Scan for the cell matching the given text and deliver its [X, Y] coordinate at center. 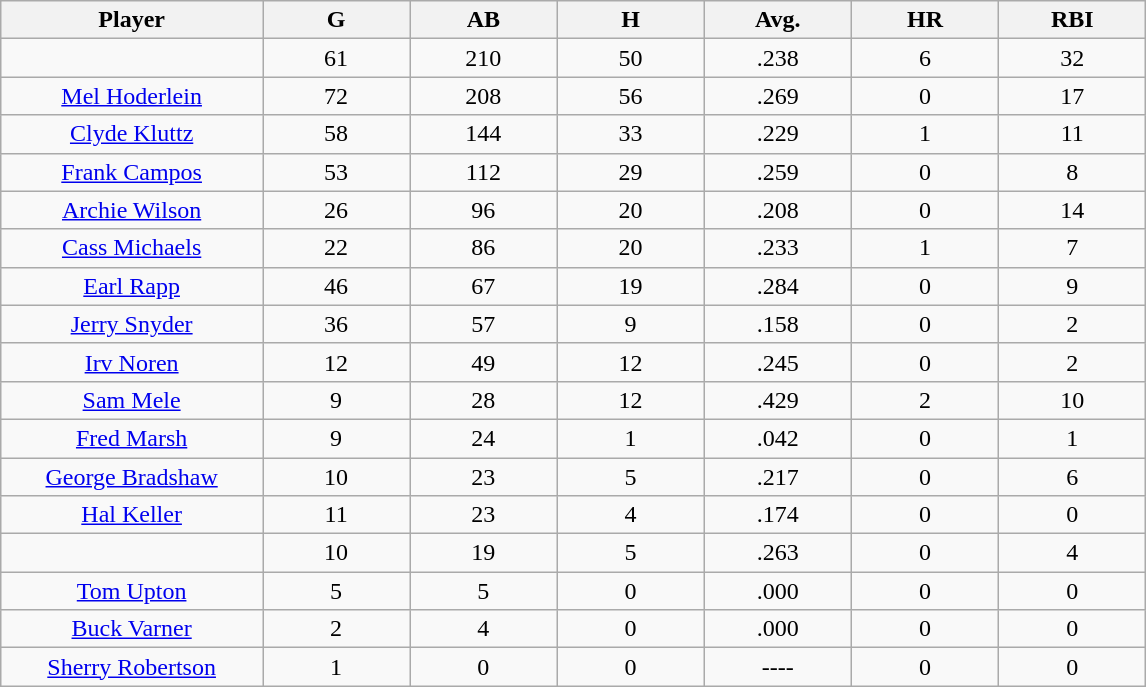
.238 [778, 58]
17 [1072, 96]
Tom Upton [132, 591]
Cass Michaels [132, 248]
67 [484, 286]
.158 [778, 324]
HR [924, 20]
7 [1072, 248]
144 [484, 134]
.174 [778, 515]
---- [778, 667]
RBI [1072, 20]
56 [630, 96]
26 [336, 210]
Irv Noren [132, 362]
53 [336, 172]
24 [484, 438]
49 [484, 362]
50 [630, 58]
.263 [778, 553]
.259 [778, 172]
Jerry Snyder [132, 324]
Earl Rapp [132, 286]
86 [484, 248]
58 [336, 134]
Sam Mele [132, 400]
Fred Marsh [132, 438]
.269 [778, 96]
Buck Varner [132, 629]
Archie Wilson [132, 210]
8 [1072, 172]
112 [484, 172]
28 [484, 400]
46 [336, 286]
29 [630, 172]
.429 [778, 400]
Frank Campos [132, 172]
Hal Keller [132, 515]
14 [1072, 210]
61 [336, 58]
36 [336, 324]
33 [630, 134]
Player [132, 20]
H [630, 20]
G [336, 20]
22 [336, 248]
210 [484, 58]
.245 [778, 362]
.284 [778, 286]
Clyde Kluttz [132, 134]
George Bradshaw [132, 477]
.042 [778, 438]
208 [484, 96]
Sherry Robertson [132, 667]
72 [336, 96]
.208 [778, 210]
Avg. [778, 20]
AB [484, 20]
32 [1072, 58]
.229 [778, 134]
.233 [778, 248]
Mel Hoderlein [132, 96]
96 [484, 210]
.217 [778, 477]
57 [484, 324]
